Identify which cell holds the provided text, then report its (x, y) central coordinate. 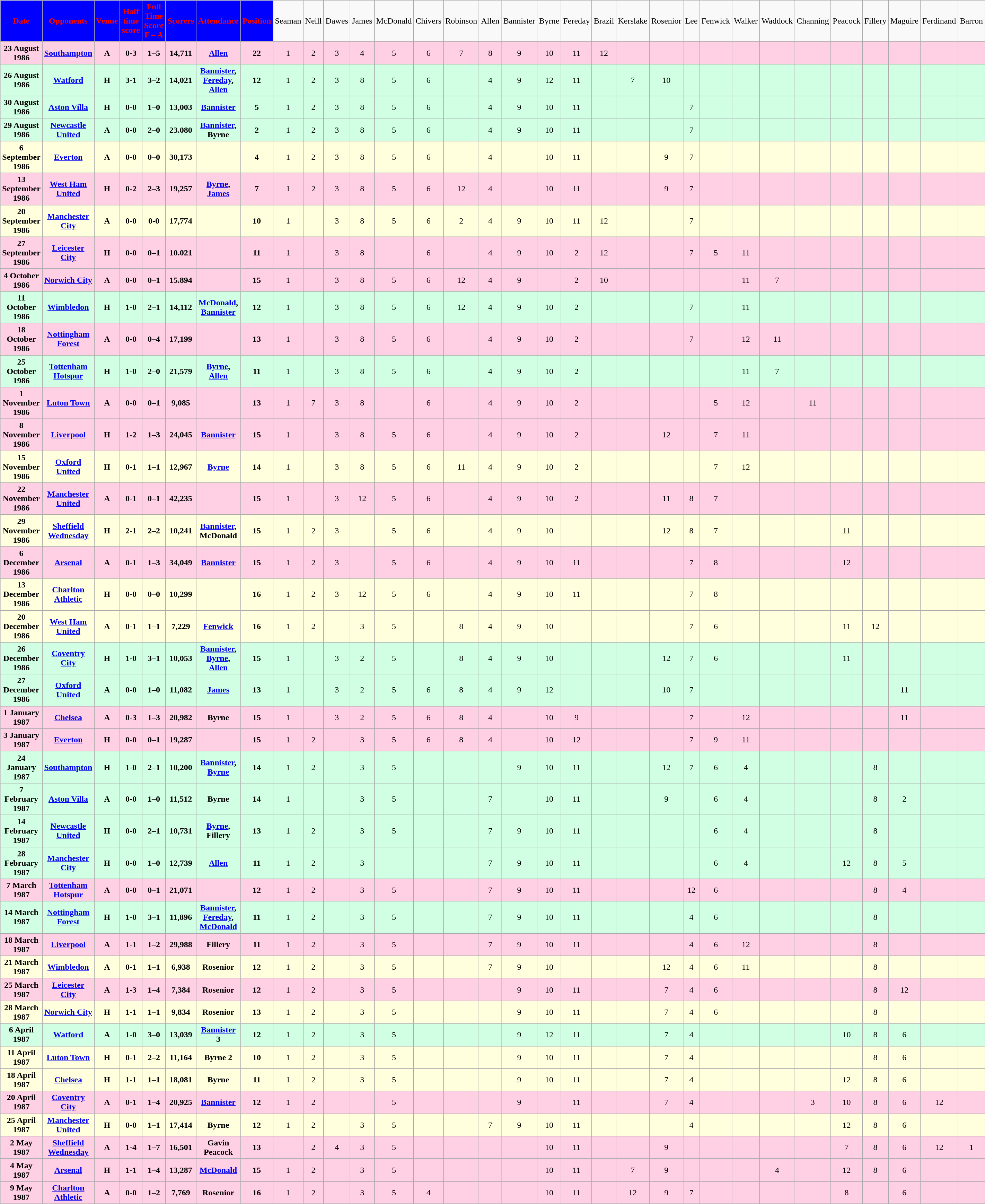
Fereday (577, 21)
2–3 (154, 189)
3-1 (131, 80)
3–2 (154, 80)
2-1 (131, 531)
18,081 (181, 1080)
29,988 (181, 945)
22 November 1986 (21, 499)
Seaman (288, 21)
10.021 (181, 253)
3–0 (154, 1035)
Opponents (68, 21)
1 January 1987 (21, 717)
0-2 (131, 189)
Maguire (904, 21)
Venue (107, 21)
4 May 1987 (21, 1170)
26 August 1986 (21, 80)
Bannister, Fereday, McDonald (218, 917)
Scorers (181, 21)
23.080 (181, 130)
25 April 1987 (21, 1125)
14,711 (181, 53)
9,085 (181, 403)
14 February 1987 (21, 831)
13 December 1986 (21, 594)
16,501 (181, 1147)
Bannister, Byrne, Allen (218, 658)
27 December 1986 (21, 690)
7 February 1987 (21, 799)
7,229 (181, 626)
42,235 (181, 499)
12,967 (181, 467)
15 November 1986 (21, 467)
1–7 (154, 1147)
18 March 1987 (21, 945)
26 December 1986 (21, 658)
11,512 (181, 799)
21 March 1987 (21, 967)
13,287 (181, 1170)
17,199 (181, 339)
20 December 1986 (21, 626)
Byrne, Fillery (218, 831)
Bannister, McDonald (218, 531)
Barron (971, 21)
1-2 (131, 435)
23 August 1986 (21, 53)
Waddock (777, 21)
Bannister, Fereday, Allen (218, 80)
0–4 (154, 339)
19,287 (181, 740)
15.894 (181, 280)
13 September 1986 (21, 189)
4 October 1986 (21, 280)
6,938 (181, 967)
17,774 (181, 221)
Byrne 2 (218, 1057)
29 November 1986 (21, 531)
20 April 1987 (21, 1102)
11 April 1987 (21, 1057)
Byrne, Allen (218, 371)
14,112 (181, 307)
27 September 1986 (21, 253)
6 September 1986 (21, 157)
11,082 (181, 690)
22 (257, 53)
Kerslake (633, 21)
10,241 (181, 531)
10,299 (181, 594)
12,739 (181, 863)
30 August 1986 (21, 107)
18 October 1986 (21, 339)
10,731 (181, 831)
7 March 1987 (21, 890)
20,925 (181, 1102)
20,982 (181, 717)
25 March 1987 (21, 990)
21,071 (181, 890)
6 December 1986 (21, 562)
Neill (313, 21)
9 May 1987 (21, 1192)
21,579 (181, 371)
1 November 1986 (21, 403)
Walker (746, 21)
24 January 1987 (21, 767)
10,200 (181, 767)
34,049 (181, 562)
1–5 (154, 53)
24,045 (181, 435)
2 May 1987 (21, 1147)
29 August 1986 (21, 130)
1-4 (131, 1147)
Dawes (337, 21)
14,021 (181, 80)
1-3 (131, 990)
Position (257, 21)
Gavin Peacock (218, 1147)
6 April 1987 (21, 1035)
11,896 (181, 917)
11,164 (181, 1057)
18 April 1987 (21, 1080)
Chivers (429, 21)
Channing (813, 21)
17,414 (181, 1125)
Byrne, James (218, 189)
28 March 1987 (21, 1012)
Peacock (847, 21)
25 October 1986 (21, 371)
Full Time ScoreF – A (154, 21)
Attendance (218, 21)
Half time score (131, 21)
7,769 (181, 1192)
13,003 (181, 107)
Brazil (604, 21)
McDonald, Bannister (218, 307)
Date (21, 21)
14 March 1987 (21, 917)
9,834 (181, 1012)
10,053 (181, 658)
13,039 (181, 1035)
30,173 (181, 157)
3 January 1987 (21, 740)
7,384 (181, 990)
8 November 1986 (21, 435)
19,257 (181, 189)
Bannister 3 (218, 1035)
11 October 1986 (21, 307)
Robinson (461, 21)
Lee (692, 21)
Ferdinand (939, 21)
28 February 1987 (21, 863)
20 September 1986 (21, 221)
